Pinpoint the cell where the given text exists, returning its [x, y] midpoint coordinate. 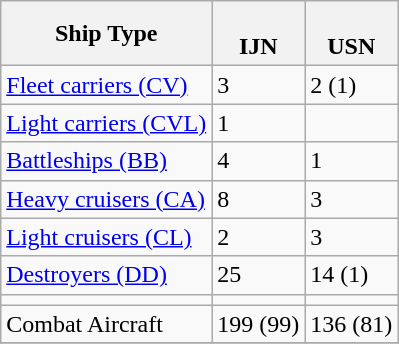
Light cruisers (CL) [106, 237]
25 [258, 275]
199 (99) [258, 324]
Fleet carriers (CV) [106, 85]
Light carriers (CVL) [106, 123]
4 [258, 161]
8 [258, 199]
Battleships (BB) [106, 161]
Heavy cruisers (CA) [106, 199]
2 [258, 237]
Combat Aircraft [106, 324]
136 (81) [352, 324]
14 (1) [352, 275]
IJN [258, 34]
USN [352, 34]
Ship Type [106, 34]
Destroyers (DD) [106, 275]
2 (1) [352, 85]
